Search for the cell housing the specified text and yield its [X, Y] center coordinate. 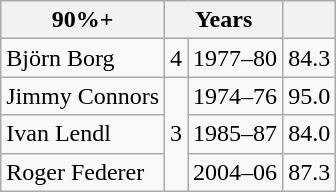
Björn Borg [83, 58]
90%+ [83, 20]
95.0 [310, 96]
1977–80 [236, 58]
2004–06 [236, 172]
Roger Federer [83, 172]
84.0 [310, 134]
4 [176, 58]
1985–87 [236, 134]
Ivan Lendl [83, 134]
Years [224, 20]
87.3 [310, 172]
1974–76 [236, 96]
3 [176, 134]
84.3 [310, 58]
Jimmy Connors [83, 96]
